Detect which cell encompasses the target text, then output its [X, Y] center coordinate. 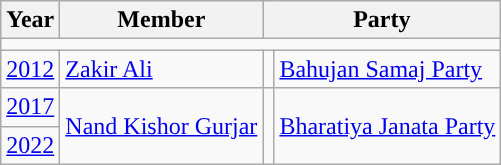
Member [162, 20]
Nand Kishor Gurjar [162, 126]
2022 [30, 145]
Party [382, 20]
2017 [30, 107]
Zakir Ali [162, 69]
Bahujan Samaj Party [388, 69]
Year [30, 20]
Bharatiya Janata Party [388, 126]
2012 [30, 69]
